Identify which cell holds the provided text, then report its (X, Y) central coordinate. 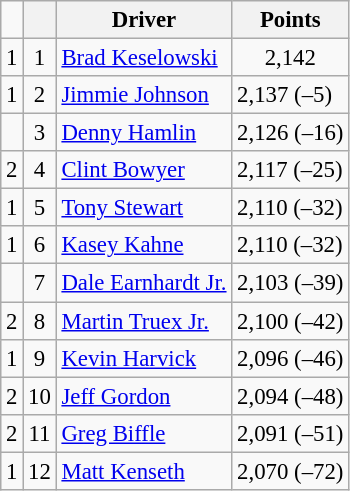
3 (40, 133)
2,096 (–46) (290, 358)
2,070 (–72) (290, 471)
4 (40, 170)
2,142 (290, 58)
Martin Truex Jr. (144, 321)
Tony Stewart (144, 208)
2,137 (–5) (290, 95)
Brad Keselowski (144, 58)
9 (40, 358)
8 (40, 321)
Denny Hamlin (144, 133)
Matt Kenseth (144, 471)
2,094 (–48) (290, 396)
5 (40, 208)
Greg Biffle (144, 433)
Jimmie Johnson (144, 95)
7 (40, 283)
2,103 (–39) (290, 283)
11 (40, 433)
Kevin Harvick (144, 358)
Jeff Gordon (144, 396)
Kasey Kahne (144, 245)
Driver (144, 20)
6 (40, 245)
2,117 (–25) (290, 170)
2,100 (–42) (290, 321)
10 (40, 396)
Points (290, 20)
Clint Bowyer (144, 170)
12 (40, 471)
Dale Earnhardt Jr. (144, 283)
2,091 (–51) (290, 433)
2,126 (–16) (290, 133)
